Capture the cell that displays the provided text and extract its (x, y) central coordinate. 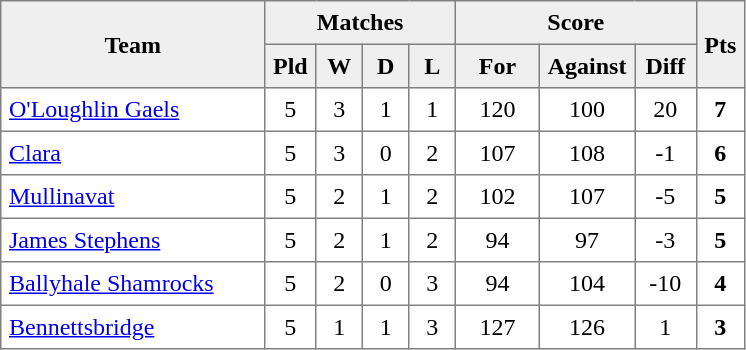
-5 (666, 197)
126 (586, 327)
Team (133, 44)
6 (720, 153)
102 (497, 197)
104 (586, 284)
127 (497, 327)
97 (586, 240)
Matches (360, 23)
20 (666, 110)
Pts (720, 44)
Pld (290, 66)
100 (586, 110)
108 (586, 153)
Clara (133, 153)
4 (720, 284)
-10 (666, 284)
120 (497, 110)
-3 (666, 240)
Ballyhale Shamrocks (133, 284)
For (497, 66)
Against (586, 66)
O'Loughlin Gaels (133, 110)
Mullinavat (133, 197)
W (339, 66)
-1 (666, 153)
Score (576, 23)
Diff (666, 66)
James Stephens (133, 240)
Bennettsbridge (133, 327)
D (385, 66)
7 (720, 110)
L (432, 66)
